Pinpoint the cell where the given text exists, returning its [X, Y] midpoint coordinate. 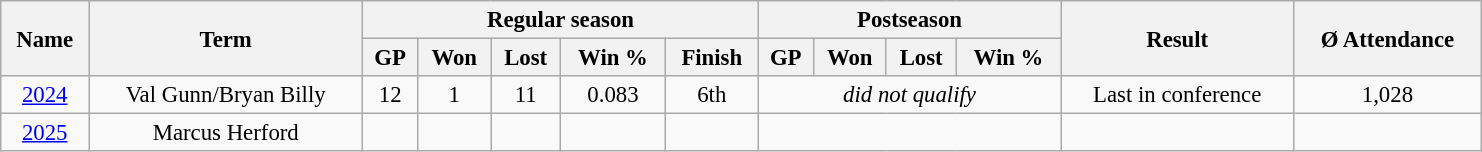
1,028 [1388, 95]
Regular season [561, 20]
0.083 [614, 95]
Marcus Herford [226, 133]
2025 [45, 133]
Last in conference [1178, 95]
did not qualify [910, 95]
Postseason [910, 20]
Result [1178, 38]
12 [390, 95]
Ø Attendance [1388, 38]
6th [712, 95]
1 [454, 95]
Finish [712, 58]
2024 [45, 95]
Name [45, 38]
Val Gunn/Bryan Billy [226, 95]
Term [226, 38]
11 [526, 95]
